Return (X, Y) of the center of cell containing provided text 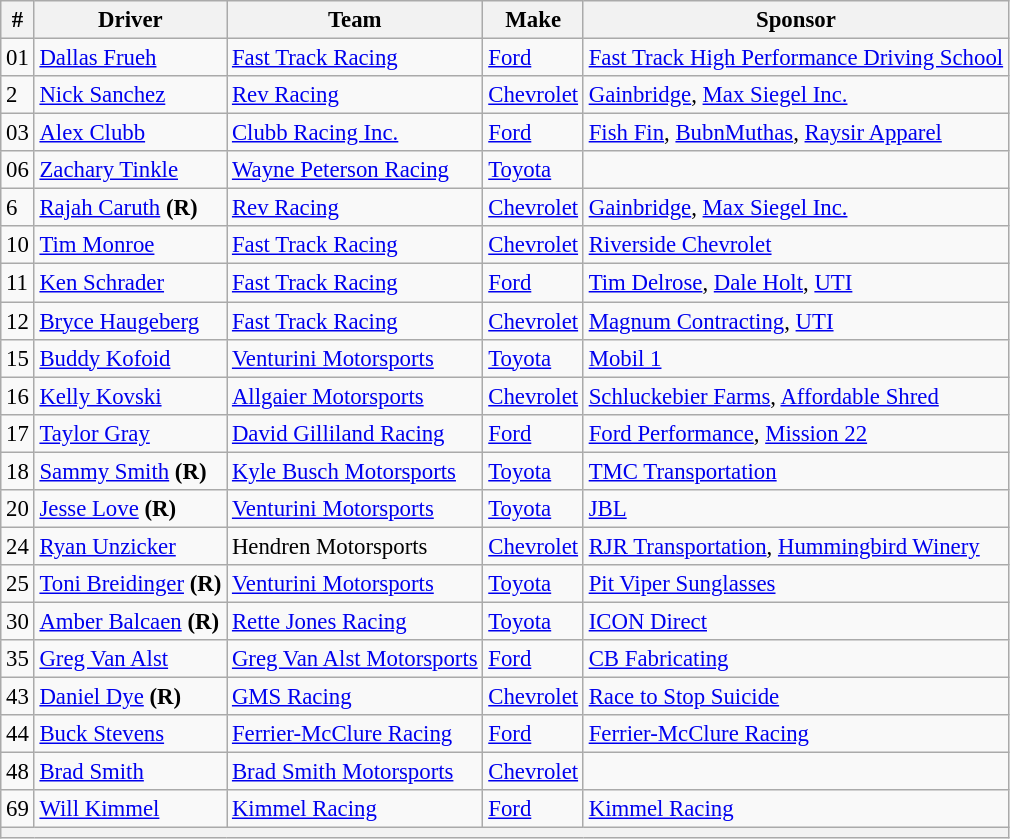
ICON Direct (796, 621)
Rette Jones Racing (355, 621)
69 (18, 809)
Allgaier Motorsports (355, 396)
48 (18, 772)
Amber Balcaen (R) (130, 621)
01 (18, 58)
Brad Smith Motorsports (355, 772)
Kelly Kovski (130, 396)
Pit Viper Sunglasses (796, 584)
Mobil 1 (796, 358)
Brad Smith (130, 772)
03 (18, 133)
Dallas Frueh (130, 58)
12 (18, 321)
44 (18, 734)
Bryce Haugeberg (130, 321)
Greg Van Alst (130, 659)
35 (18, 659)
Daniel Dye (R) (130, 697)
Nick Sanchez (130, 95)
43 (18, 697)
30 (18, 621)
RJR Transportation, Hummingbird Winery (796, 546)
11 (18, 283)
Buck Stevens (130, 734)
Fast Track High Performance Driving School (796, 58)
GMS Racing (355, 697)
10 (18, 245)
David Gilliland Racing (355, 433)
Clubb Racing Inc. (355, 133)
Taylor Gray (130, 433)
Will Kimmel (130, 809)
Kyle Busch Motorsports (355, 471)
Buddy Kofoid (130, 358)
JBL (796, 509)
Team (355, 20)
20 (18, 509)
18 (18, 471)
2 (18, 95)
Jesse Love (R) (130, 509)
17 (18, 433)
Magnum Contracting, UTI (796, 321)
Alex Clubb (130, 133)
Hendren Motorsports (355, 546)
24 (18, 546)
Race to Stop Suicide (796, 697)
Sponsor (796, 20)
Fish Fin, BubnMuthas, Raysir Apparel (796, 133)
Zachary Tinkle (130, 170)
16 (18, 396)
Tim Delrose, Dale Holt, UTI (796, 283)
Wayne Peterson Racing (355, 170)
Ford Performance, Mission 22 (796, 433)
Riverside Chevrolet (796, 245)
Ryan Unzicker (130, 546)
Sammy Smith (R) (130, 471)
Tim Monroe (130, 245)
Rajah Caruth (R) (130, 208)
15 (18, 358)
6 (18, 208)
Ken Schrader (130, 283)
Schluckebier Farms, Affordable Shred (796, 396)
Make (533, 20)
CB Fabricating (796, 659)
06 (18, 170)
Greg Van Alst Motorsports (355, 659)
Toni Breidinger (R) (130, 584)
# (18, 20)
Driver (130, 20)
25 (18, 584)
TMC Transportation (796, 471)
